Identify which cell holds the provided text, then report its [x, y] central coordinate. 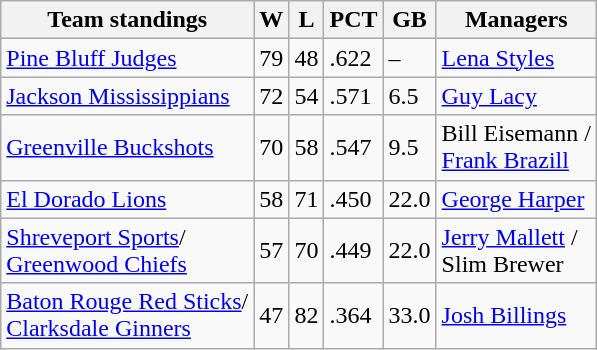
.450 [354, 199]
.622 [354, 58]
.449 [354, 250]
33.0 [410, 316]
.364 [354, 316]
– [410, 58]
PCT [354, 20]
GB [410, 20]
Baton Rouge Red Sticks/ Clarksdale Ginners [128, 316]
71 [306, 199]
.547 [354, 148]
W [272, 20]
72 [272, 96]
47 [272, 316]
82 [306, 316]
Greenville Buckshots [128, 148]
Team standings [128, 20]
El Dorado Lions [128, 199]
48 [306, 58]
Shreveport Sports/Greenwood Chiefs [128, 250]
Pine Bluff Judges [128, 58]
Guy Lacy [516, 96]
Josh Billings [516, 316]
79 [272, 58]
Jackson Mississippians [128, 96]
57 [272, 250]
Jerry Mallett / Slim Brewer [516, 250]
.571 [354, 96]
Lena Styles [516, 58]
6.5 [410, 96]
Managers [516, 20]
54 [306, 96]
L [306, 20]
George Harper [516, 199]
Bill Eisemann / Frank Brazill [516, 148]
9.5 [410, 148]
